Identify which cell holds the provided text, then report its [x, y] central coordinate. 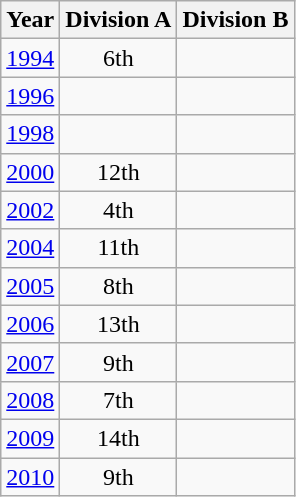
2010 [30, 477]
1996 [30, 96]
Year [30, 20]
2007 [30, 362]
8th [118, 286]
2004 [30, 248]
1994 [30, 58]
12th [118, 172]
13th [118, 324]
2005 [30, 286]
2009 [30, 438]
2002 [30, 210]
4th [118, 210]
6th [118, 58]
2008 [30, 400]
1998 [30, 134]
2000 [30, 172]
2006 [30, 324]
11th [118, 248]
Division B [236, 20]
14th [118, 438]
7th [118, 400]
Division A [118, 20]
